From the cell containing the given text, extract its center point as (X, Y) coordinate. 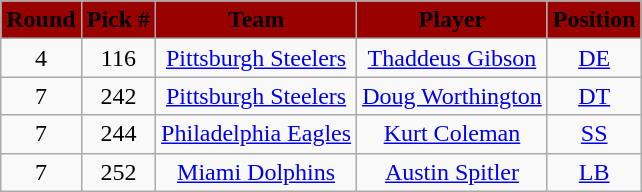
242 (118, 96)
Austin Spitler (452, 172)
Kurt Coleman (452, 134)
Miami Dolphins (256, 172)
LB (594, 172)
116 (118, 58)
Doug Worthington (452, 96)
DT (594, 96)
Player (452, 20)
252 (118, 172)
SS (594, 134)
Position (594, 20)
Round (41, 20)
Pick # (118, 20)
4 (41, 58)
Philadelphia Eagles (256, 134)
Thaddeus Gibson (452, 58)
244 (118, 134)
DE (594, 58)
Team (256, 20)
